Output the [X, Y] coordinate of the center of the cell containing the given text.  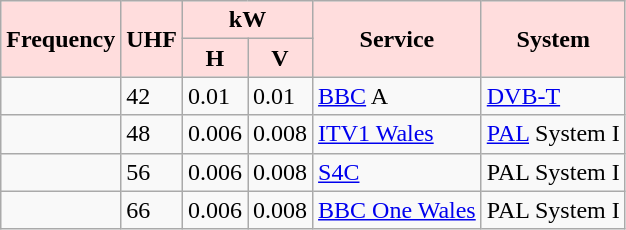
BBC A [398, 96]
UHF [152, 39]
System [553, 39]
48 [152, 134]
S4C [398, 172]
DVB-T [553, 96]
kW [247, 20]
V [280, 58]
56 [152, 172]
66 [152, 210]
ITV1 Wales [398, 134]
42 [152, 96]
H [214, 58]
BBC One Wales [398, 210]
Service [398, 39]
Frequency [61, 39]
